Return the [x, y] coordinate for the center point of the cell that contains the specified text.  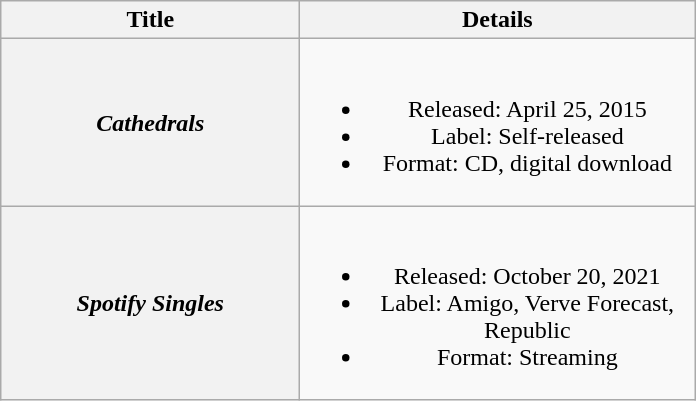
Released: April 25, 2015Label: Self-releasedFormat: CD, digital download [498, 122]
Spotify Singles [150, 303]
Title [150, 20]
Details [498, 20]
Released: October 20, 2021Label: Amigo, Verve Forecast, RepublicFormat: Streaming [498, 303]
Cathedrals [150, 122]
